Search for the cell housing the specified text and yield its (x, y) center coordinate. 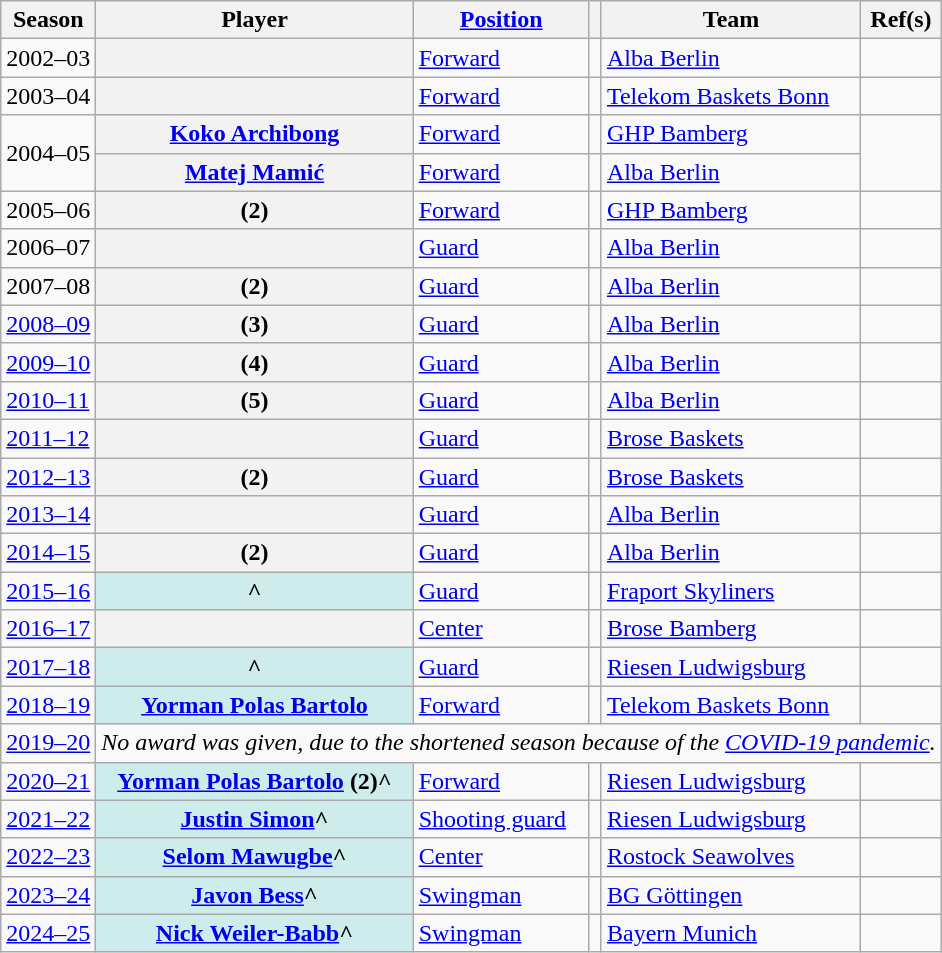
Rostock Seawolves (730, 857)
Team (730, 20)
2018–19 (48, 705)
Nick Weiler-Babb^ (254, 933)
Ref(s) (901, 20)
Shooting guard (501, 819)
2015–16 (48, 591)
2016–17 (48, 629)
Koko Archibong (254, 134)
2024–25 (48, 933)
2003–04 (48, 96)
Yorman Polas Bartolo (2)^ (254, 781)
Selom Mawugbe^ (254, 857)
Position (501, 20)
2013–14 (48, 515)
2012–13 (48, 477)
2017–18 (48, 667)
2021–22 (48, 819)
Player (254, 20)
2006–07 (48, 248)
2010–11 (48, 400)
No award was given, due to the shortened season because of the COVID-19 pandemic. (518, 743)
2023–24 (48, 895)
2019–20 (48, 743)
2014–15 (48, 553)
Season (48, 20)
2007–08 (48, 286)
2011–12 (48, 438)
(4) (254, 362)
Yorman Polas Bartolo (254, 705)
BG Göttingen (730, 895)
(5) (254, 400)
Javon Bess^ (254, 895)
(3) (254, 324)
Justin Simon^ (254, 819)
2009–10 (48, 362)
Fraport Skyliners (730, 591)
2004–05 (48, 153)
Brose Bamberg (730, 629)
2008–09 (48, 324)
2022–23 (48, 857)
Bayern Munich (730, 933)
2005–06 (48, 210)
2020–21 (48, 781)
2002–03 (48, 58)
Matej Mamić (254, 172)
